Find where the given text appears and provide that cell's center as [X, Y] coordinate. 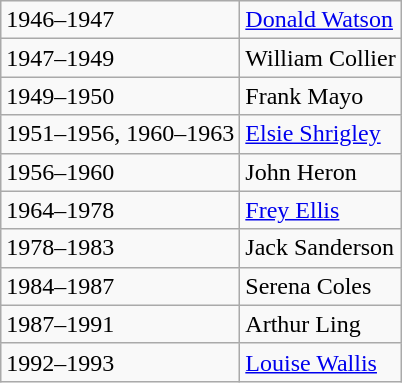
1951–1956, 1960–1963 [120, 134]
Elsie Shrigley [320, 134]
William Collier [320, 58]
1964–1978 [120, 210]
Jack Sanderson [320, 248]
Frey Ellis [320, 210]
Louise Wallis [320, 362]
John Heron [320, 172]
Frank Mayo [320, 96]
1949–1950 [120, 96]
1956–1960 [120, 172]
Arthur Ling [320, 324]
1978–1983 [120, 248]
1947–1949 [120, 58]
Serena Coles [320, 286]
1984–1987 [120, 286]
1992–1993 [120, 362]
1946–1947 [120, 20]
1987–1991 [120, 324]
Donald Watson [320, 20]
